For the text-containing cell, return its midpoint in [x, y] coordinate format. 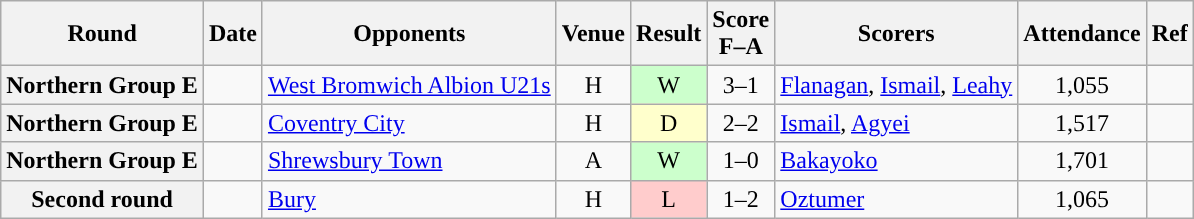
1–0 [741, 161]
West Bromwich Albion U21s [409, 85]
Round [102, 34]
Opponents [409, 34]
Oztumer [896, 199]
ScoreF–A [741, 34]
Date [232, 34]
Shrewsbury Town [409, 161]
2–2 [741, 123]
Scorers [896, 34]
Second round [102, 199]
Result [668, 34]
3–1 [741, 85]
1,517 [1082, 123]
D [668, 123]
Bury [409, 199]
1–2 [741, 199]
L [668, 199]
Coventry City [409, 123]
Ismail, Agyei [896, 123]
Ref [1170, 34]
Venue [593, 34]
Bakayoko [896, 161]
A [593, 161]
Flanagan, Ismail, Leahy [896, 85]
1,055 [1082, 85]
1,065 [1082, 199]
1,701 [1082, 161]
Attendance [1082, 34]
